Detect which cell encompasses the target text, then output its (x, y) center coordinate. 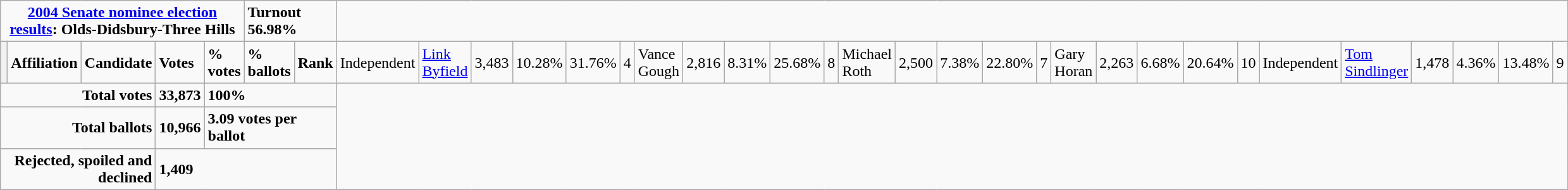
Gary Horan (1074, 62)
Michael Roth (867, 62)
Rank (315, 62)
3.09 votes per ballot (271, 128)
2,263 (1117, 62)
Turnout 56.98% (290, 22)
31.76% (593, 62)
20.64% (1211, 62)
10 (1249, 62)
8 (831, 62)
13.48% (1526, 62)
4 (627, 62)
4.36% (1476, 62)
9 (1560, 62)
1,478 (1432, 62)
7.38% (960, 62)
6.68% (1160, 62)
33,873 (180, 95)
100% (271, 95)
Link Byfield (445, 62)
Votes (180, 62)
1,409 (246, 168)
Tom Sindlinger (1376, 62)
7 (1044, 62)
% votes (224, 62)
Total ballots (78, 128)
Total votes (78, 95)
2,816 (703, 62)
25.68% (797, 62)
10,966 (180, 128)
22.80% (1009, 62)
Affiliation (44, 62)
Rejected, spoiled and declined (78, 168)
2,500 (916, 62)
10.28% (539, 62)
2004 Senate nominee election results: Olds-Didsbury-Three Hills (123, 22)
% ballots (269, 62)
Candidate (118, 62)
Vance Gough (658, 62)
8.31% (748, 62)
3,483 (492, 62)
